Search for the cell housing the specified text and yield its (x, y) center coordinate. 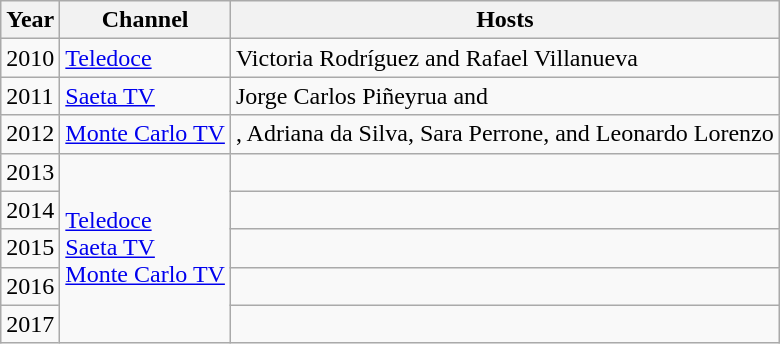
2010 (30, 58)
TeledoceSaeta TVMonte Carlo TV (146, 248)
, Adriana da Silva, Sara Perrone, and Leonardo Lorenzo (504, 134)
2012 (30, 134)
Year (30, 20)
Teledoce (146, 58)
Monte Carlo TV (146, 134)
2011 (30, 96)
Hosts (504, 20)
2015 (30, 248)
Victoria Rodríguez and Rafael Villanueva (504, 58)
2013 (30, 172)
2016 (30, 286)
Channel (146, 20)
Jorge Carlos Piñeyrua and (504, 96)
2014 (30, 210)
Saeta TV (146, 96)
2017 (30, 324)
